Identify which cell holds the provided text, then report its [x, y] central coordinate. 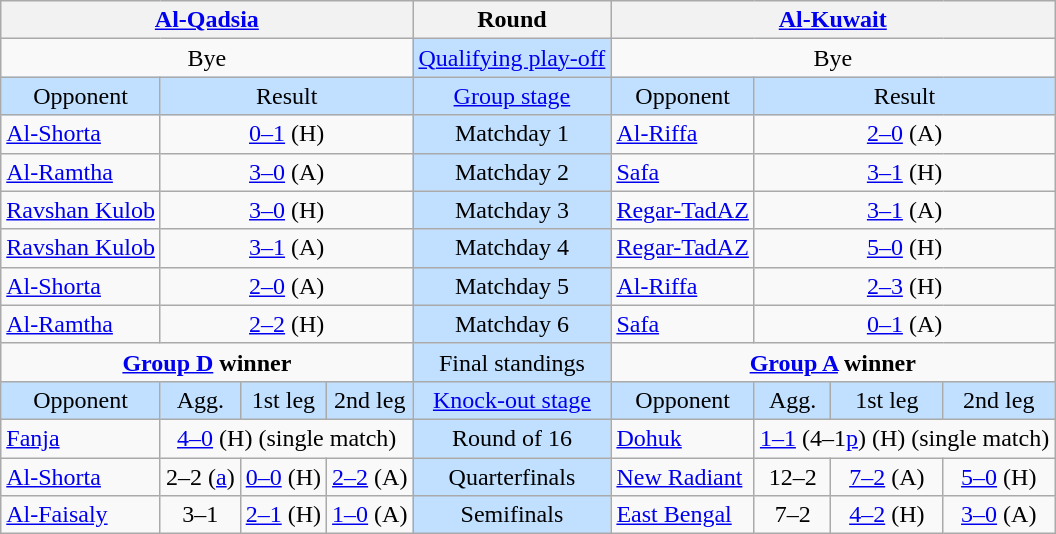
Matchday 2 [512, 172]
Dohuk [683, 438]
Semifinals [512, 515]
Quarterfinals [512, 477]
Final standings [512, 362]
0–1 (A) [904, 324]
2–3 (H) [904, 286]
3–0 (H) [286, 210]
2–2 (a) [200, 477]
East Bengal [683, 515]
Qualifying play-off [512, 58]
Group A winner [833, 362]
Matchday 5 [512, 286]
Al-Qadsia [207, 20]
7–2 (A) [887, 477]
3–1 [200, 515]
Al-Faisaly [81, 515]
Group stage [512, 96]
2–2 (H) [286, 324]
4–2 (H) [887, 515]
Group D winner [207, 362]
3–1 (H) [904, 172]
Matchday 1 [512, 134]
Matchday 6 [512, 324]
1–0 (A) [370, 515]
Fanja [81, 438]
Round of 16 [512, 438]
Matchday 3 [512, 210]
0–1 (H) [286, 134]
12–2 [792, 477]
Knock-out stage [512, 400]
Round [512, 20]
2–1 (H) [283, 515]
0–0 (H) [283, 477]
Matchday 4 [512, 248]
Al-Kuwait [833, 20]
7–2 [792, 515]
4–0 (H) (single match) [286, 438]
1–1 (4–1p) (H) (single match) [904, 438]
New Radiant [683, 477]
2–2 (A) [370, 477]
